Pinpoint the cell where the given text exists, returning its (x, y) midpoint coordinate. 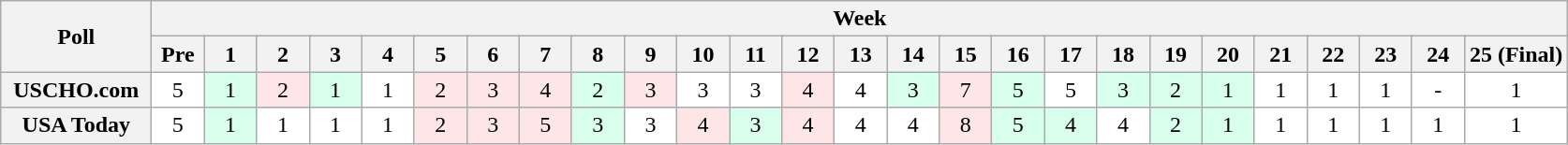
USA Today (77, 125)
- (1438, 90)
13 (861, 54)
23 (1385, 54)
11 (755, 54)
25 (Final) (1516, 54)
24 (1438, 54)
17 (1071, 54)
10 (703, 54)
20 (1228, 54)
14 (913, 54)
9 (650, 54)
18 (1123, 54)
15 (966, 54)
Week (860, 19)
Poll (77, 36)
Pre (178, 54)
12 (808, 54)
22 (1333, 54)
21 (1280, 54)
16 (1018, 54)
USCHO.com (77, 90)
6 (493, 54)
19 (1176, 54)
